Return the (x, y) coordinate for the center point of the cell that contains the specified text.  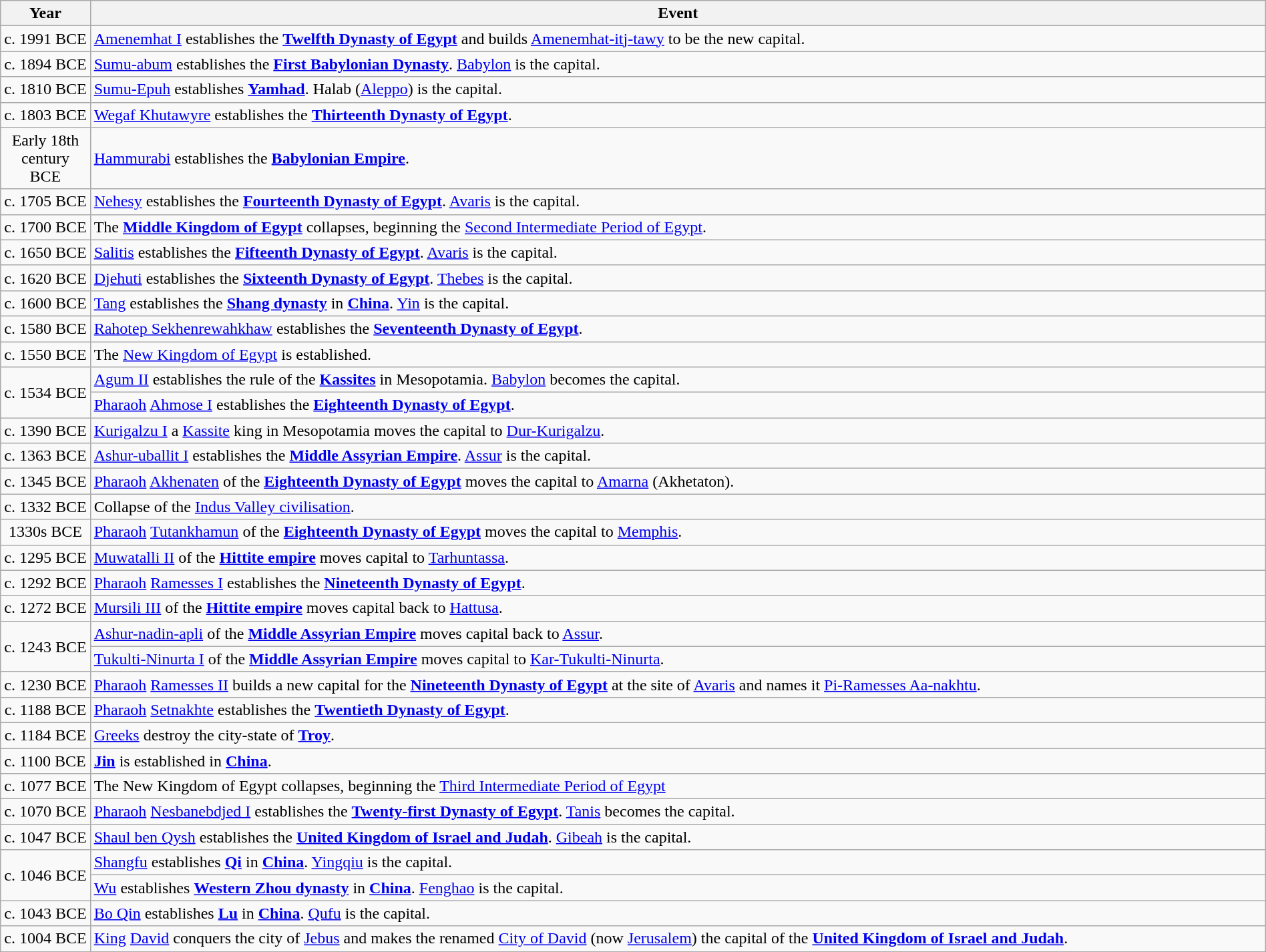
c. 1550 BCE (45, 354)
Mursili III of the Hittite empire moves capital back to Hattusa. (678, 608)
Jin is established in China. (678, 760)
c. 1363 BCE (45, 456)
Tang establishes the Shang dynasty in China. Yin is the capital. (678, 303)
c. 1534 BCE (45, 393)
c. 1100 BCE (45, 760)
c. 1390 BCE (45, 431)
c. 1043 BCE (45, 913)
Pharaoh Akhenaten of the Eighteenth Dynasty of Egypt moves the capital to Amarna (Akhetaton). (678, 481)
c. 1047 BCE (45, 837)
King David conquers the city of Jebus and makes the renamed City of David (now Jerusalem) the capital of the United Kingdom of Israel and Judah. (678, 939)
Year (45, 13)
Collapse of the Indus Valley civilisation. (678, 507)
Muwatalli II of the Hittite empire moves capital to Tarhuntassa. (678, 557)
c. 1272 BCE (45, 608)
Sumu-abum establishes the First Babylonian Dynasty. Babylon is the capital. (678, 64)
c. 1070 BCE (45, 812)
c. 1004 BCE (45, 939)
Sumu-Epuh establishes Yamhad. Halab (Aleppo) is the capital. (678, 89)
c. 1650 BCE (45, 252)
Pharaoh Ahmose I establishes the Eighteenth Dynasty of Egypt. (678, 405)
c. 1077 BCE (45, 786)
Shangfu establishes Qi in China. Yingqiu is the capital. (678, 863)
c. 1991 BCE (45, 39)
Pharaoh Ramesses II builds a new capital for the Nineteenth Dynasty of Egypt at the site of Avaris and names it Pi-Ramesses Aa-nakhtu. (678, 684)
The Middle Kingdom of Egypt collapses, beginning the Second Intermediate Period of Egypt. (678, 227)
Rahotep Sekhenrewahkhaw establishes the Seventeenth Dynasty of Egypt. (678, 328)
c. 1620 BCE (45, 278)
c. 1295 BCE (45, 557)
c. 1230 BCE (45, 684)
Hammurabi establishes the Babylonian Empire. (678, 158)
Ashur-uballit I establishes the Middle Assyrian Empire. Assur is the capital. (678, 456)
c. 1243 BCE (45, 646)
Pharaoh Tutankhamun of the Eighteenth Dynasty of Egypt moves the capital to Memphis. (678, 532)
Nehesy establishes the Fourteenth Dynasty of Egypt. Avaris is the capital. (678, 202)
c. 1345 BCE (45, 481)
Kurigalzu I a Kassite king in Mesopotamia moves the capital to Dur-Kurigalzu. (678, 431)
Ashur-nadin-apli of the Middle Assyrian Empire moves capital back to Assur. (678, 634)
c. 1894 BCE (45, 64)
Pharaoh Setnakhte establishes the Twentieth Dynasty of Egypt. (678, 710)
Amenemhat I establishes the Twelfth Dynasty of Egypt and builds Amenemhat-itj-tawy to be the new capital. (678, 39)
Agum II establishes the rule of the Kassites in Mesopotamia. Babylon becomes the capital. (678, 380)
Early 18th century BCE (45, 158)
c. 1600 BCE (45, 303)
Event (678, 13)
The New Kingdom of Egypt is established. (678, 354)
c. 1705 BCE (45, 202)
c. 1184 BCE (45, 735)
c. 1332 BCE (45, 507)
Pharaoh Nesbanebdjed I establishes the Twenty-first Dynasty of Egypt. Tanis becomes the capital. (678, 812)
Shaul ben Qysh establishes the United Kingdom of Israel and Judah. Gibeah is the capital. (678, 837)
Bo Qin establishes Lu in China. Qufu is the capital. (678, 913)
The New Kingdom of Egypt collapses, beginning the Third Intermediate Period of Egypt (678, 786)
c. 1046 BCE (45, 875)
Pharaoh Ramesses I establishes the Nineteenth Dynasty of Egypt. (678, 583)
Djehuti establishes the Sixteenth Dynasty of Egypt. Thebes is the capital. (678, 278)
1330s BCE (45, 532)
Greeks destroy the city-state of Troy. (678, 735)
c. 1580 BCE (45, 328)
c. 1803 BCE (45, 115)
c. 1188 BCE (45, 710)
Tukulti-Ninurta I of the Middle Assyrian Empire moves capital to Kar-Tukulti-Ninurta. (678, 659)
c. 1700 BCE (45, 227)
Wegaf Khutawyre establishes the Thirteenth Dynasty of Egypt. (678, 115)
Salitis establishes the Fifteenth Dynasty of Egypt. Avaris is the capital. (678, 252)
Wu establishes Western Zhou dynasty in China. Fenghao is the capital. (678, 888)
c. 1292 BCE (45, 583)
c. 1810 BCE (45, 89)
